Extract the [X, Y] coordinate from the center of the cell holding the provided text.  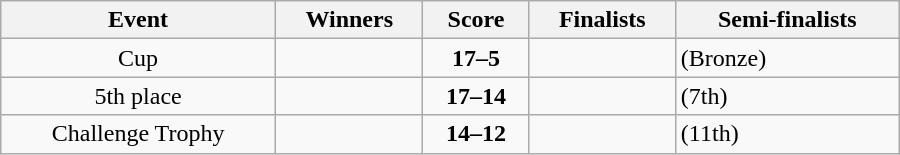
5th place [138, 96]
Cup [138, 58]
17–14 [476, 96]
(Bronze) [787, 58]
Score [476, 20]
Winners [348, 20]
Event [138, 20]
Finalists [602, 20]
17–5 [476, 58]
14–12 [476, 134]
(11th) [787, 134]
Semi-finalists [787, 20]
(7th) [787, 96]
Challenge Trophy [138, 134]
